Scan for the cell matching the given text and deliver its [x, y] coordinate at center. 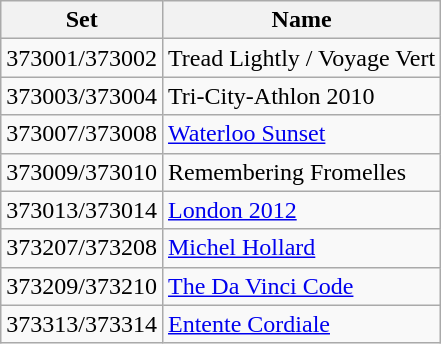
373009/373010 [82, 172]
Set [82, 20]
Michel Hollard [301, 248]
The Da Vinci Code [301, 286]
London 2012 [301, 210]
373003/373004 [82, 96]
373207/373208 [82, 248]
373313/373314 [82, 324]
Tread Lightly / Voyage Vert [301, 58]
Name [301, 20]
373007/373008 [82, 134]
373013/373014 [82, 210]
373209/373210 [82, 286]
Tri-City-Athlon 2010 [301, 96]
Entente Cordiale [301, 324]
Remembering Fromelles [301, 172]
Waterloo Sunset [301, 134]
373001/373002 [82, 58]
